From the cell containing the given text, extract its center point as [X, Y] coordinate. 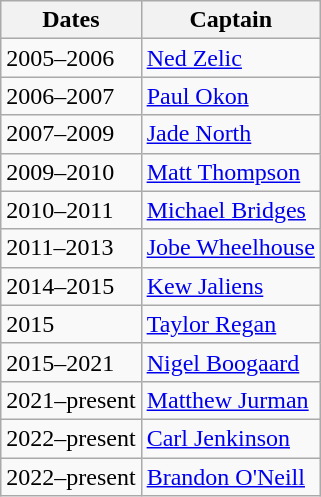
2007–2009 [71, 134]
2006–2007 [71, 96]
Kew Jaliens [230, 286]
Carl Jenkinson [230, 438]
Ned Zelic [230, 58]
Jade North [230, 134]
Jobe Wheelhouse [230, 248]
Michael Bridges [230, 210]
Matt Thompson [230, 172]
Brandon O'Neill [230, 477]
2011–2013 [71, 248]
Captain [230, 20]
2021–present [71, 400]
2015–2021 [71, 362]
Paul Okon [230, 96]
Dates [71, 20]
2010–2011 [71, 210]
Matthew Jurman [230, 400]
2014–2015 [71, 286]
2009–2010 [71, 172]
Taylor Regan [230, 324]
2015 [71, 324]
Nigel Boogaard [230, 362]
2005–2006 [71, 58]
